Provide the [X, Y] coordinate of the cell's center where the given text is located.  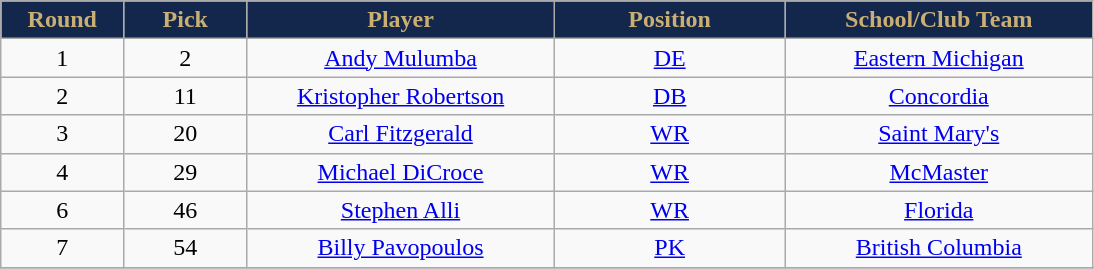
6 [62, 210]
Concordia [939, 96]
School/Club Team [939, 20]
Billy Pavopoulos [401, 248]
British Columbia [939, 248]
3 [62, 134]
46 [186, 210]
11 [186, 96]
1 [62, 58]
Eastern Michigan [939, 58]
Stephen Alli [401, 210]
Michael DiCroce [401, 172]
Pick [186, 20]
20 [186, 134]
Florida [939, 210]
Saint Mary's [939, 134]
Andy Mulumba [401, 58]
Carl Fitzgerald [401, 134]
McMaster [939, 172]
Kristopher Robertson [401, 96]
Player [401, 20]
PK [670, 248]
29 [186, 172]
4 [62, 172]
DB [670, 96]
Position [670, 20]
DE [670, 58]
Round [62, 20]
54 [186, 248]
7 [62, 248]
